From the cell containing the given text, extract its center point as [x, y] coordinate. 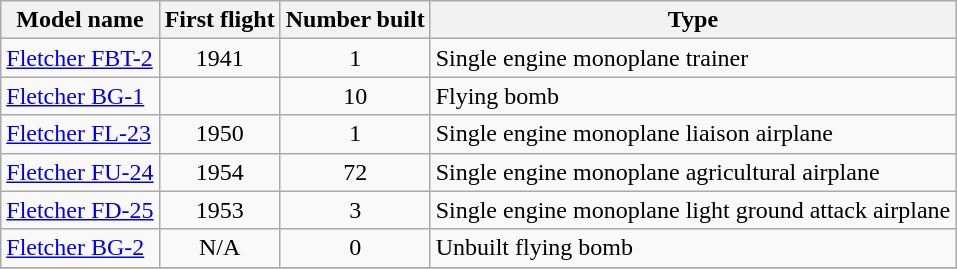
0 [355, 248]
Model name [80, 20]
1954 [220, 172]
1953 [220, 210]
Number built [355, 20]
Fletcher FD-25 [80, 210]
Fletcher FU-24 [80, 172]
Flying bomb [693, 96]
1941 [220, 58]
Fletcher FBT-2 [80, 58]
Type [693, 20]
Fletcher BG-2 [80, 248]
Single engine monoplane light ground attack airplane [693, 210]
Single engine monoplane agricultural airplane [693, 172]
3 [355, 210]
10 [355, 96]
Fletcher FL-23 [80, 134]
Unbuilt flying bomb [693, 248]
N/A [220, 248]
1950 [220, 134]
First flight [220, 20]
Fletcher BG-1 [80, 96]
72 [355, 172]
Single engine monoplane liaison airplane [693, 134]
Single engine monoplane trainer [693, 58]
